Scan for the cell matching the given text and deliver its [X, Y] coordinate at center. 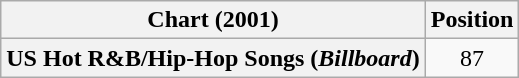
Chart (2001) [213, 20]
US Hot R&B/Hip-Hop Songs (Billboard) [213, 58]
Position [472, 20]
87 [472, 58]
